Provide the [x, y] coordinate of the cell's center where the given text is located.  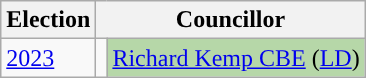
Richard Kemp CBE (LD) [236, 58]
Councillor [230, 20]
2023 [48, 58]
Election [48, 20]
